Output the (X, Y) coordinate of the center of the cell containing the given text.  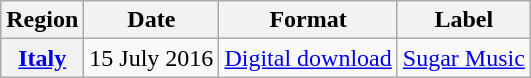
Digital download (308, 58)
Label (464, 20)
15 July 2016 (152, 58)
Italy (42, 58)
Sugar Music (464, 58)
Format (308, 20)
Date (152, 20)
Region (42, 20)
